Pinpoint the cell where the given text exists, returning its [X, Y] midpoint coordinate. 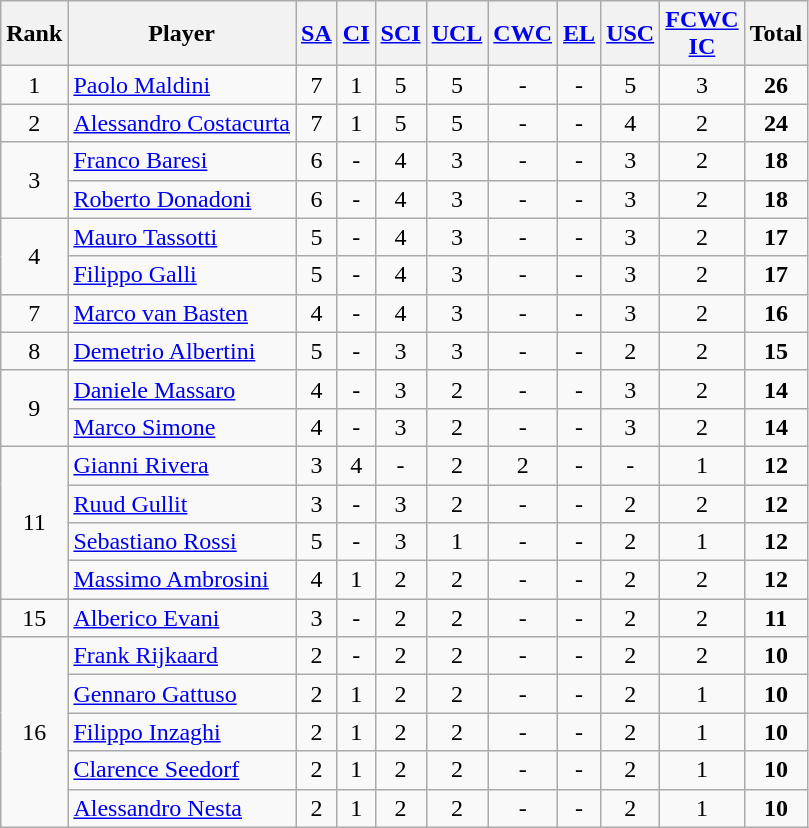
USC [630, 34]
Gianni Rivera [182, 465]
Massimo Ambrosini [182, 580]
Alberico Evani [182, 618]
Total [776, 34]
Daniele Massaro [182, 389]
Player [182, 34]
Filippo Inzaghi [182, 732]
Alessandro Costacurta [182, 123]
Filippo Galli [182, 275]
Paolo Maldini [182, 85]
8 [34, 351]
Gennaro Gattuso [182, 694]
Marco van Basten [182, 313]
Mauro Tassotti [182, 237]
26 [776, 85]
9 [34, 408]
Rank [34, 34]
Marco Simone [182, 427]
Frank Rijkaard [182, 656]
Clarence Seedorf [182, 770]
Sebastiano Rossi [182, 542]
Ruud Gullit [182, 503]
Franco Baresi [182, 161]
Demetrio Albertini [182, 351]
EL [580, 34]
CWC [523, 34]
CI [356, 34]
Alessandro Nesta [182, 808]
SA [317, 34]
FCWC IC [702, 34]
Roberto Donadoni [182, 199]
24 [776, 123]
SCI [400, 34]
UCL [457, 34]
